Find where the given text appears and provide that cell's center as (X, Y) coordinate. 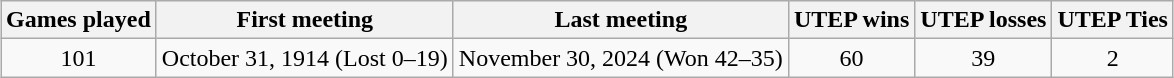
Games played (79, 20)
UTEP Ties (1113, 20)
60 (851, 58)
39 (984, 58)
October 31, 1914 (Lost 0–19) (304, 58)
November 30, 2024 (Won 42–35) (620, 58)
UTEP losses (984, 20)
UTEP wins (851, 20)
101 (79, 58)
First meeting (304, 20)
2 (1113, 58)
Last meeting (620, 20)
